Locate the cell with the specified text and output its (x, y) center coordinate. 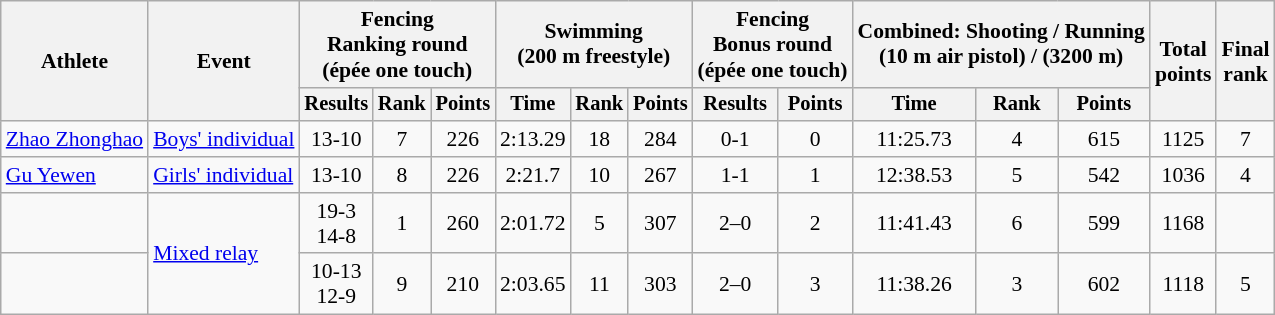
1168 (1184, 224)
12:38.53 (914, 175)
2 (816, 224)
210 (463, 284)
2:01.72 (532, 224)
18 (599, 139)
267 (660, 175)
19-314-8 (336, 224)
Mixed relay (224, 254)
11 (599, 284)
Totalpoints (1184, 61)
11:38.26 (914, 284)
602 (1104, 284)
9 (402, 284)
260 (463, 224)
542 (1104, 175)
303 (660, 284)
10 (599, 175)
2:03.65 (532, 284)
Girls' individual (224, 175)
Event (224, 61)
FencingRanking round(épée one touch) (397, 44)
Athlete (74, 61)
FencingBonus round(épée one touch) (772, 44)
Swimming(200 m freestyle) (594, 44)
2:21.7 (532, 175)
599 (1104, 224)
284 (660, 139)
1125 (1184, 139)
1036 (1184, 175)
Combined: Shooting / Running(10 m air pistol) / (3200 m) (1000, 44)
6 (1017, 224)
Zhao Zhonghao (74, 139)
0-1 (734, 139)
0 (816, 139)
Gu Yewen (74, 175)
Finalrank (1245, 61)
2:13.29 (532, 139)
8 (402, 175)
11:41.43 (914, 224)
10-1312-9 (336, 284)
11:25.73 (914, 139)
1118 (1184, 284)
615 (1104, 139)
307 (660, 224)
Boys' individual (224, 139)
1-1 (734, 175)
